Scan for the cell matching the given text and deliver its [X, Y] coordinate at center. 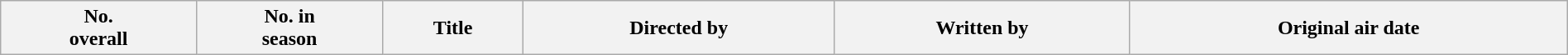
Title [453, 28]
Directed by [678, 28]
No. inseason [289, 28]
Written by [982, 28]
No.overall [99, 28]
Original air date [1348, 28]
